Output the (X, Y) coordinate of the center of the cell containing the given text.  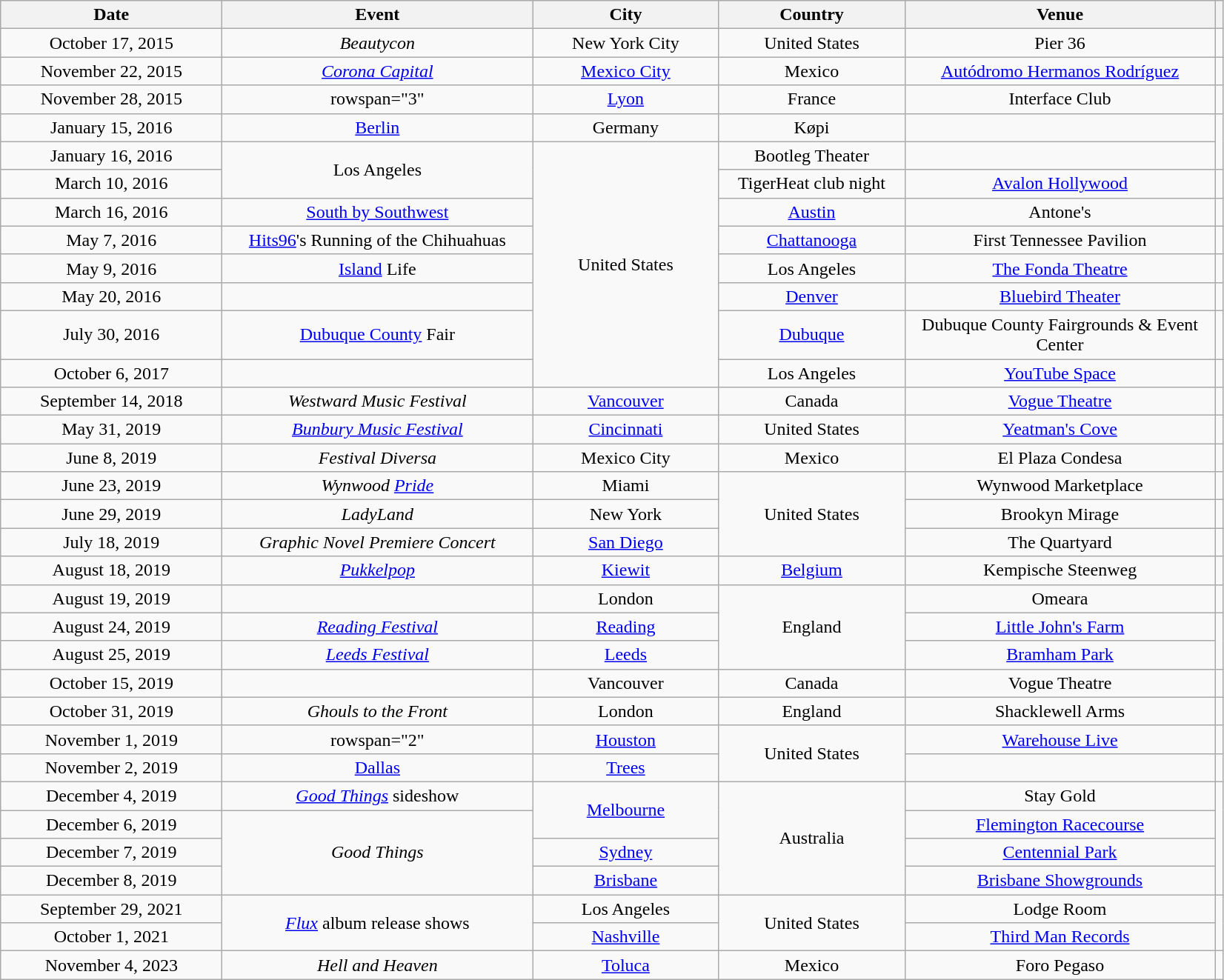
July 30, 2016 (111, 335)
Dubuque (812, 335)
October 6, 2017 (111, 373)
Reading Festival (378, 627)
Melbourne (625, 810)
June 8, 2019 (111, 458)
rowspan="2" (378, 739)
Event (378, 15)
Reading (625, 627)
Dallas (378, 767)
Pier 36 (1060, 43)
City (625, 15)
Køpi (812, 127)
Corona Capital (378, 71)
Bunbury Music Festival (378, 430)
The Fonda Theatre (1060, 268)
YouTube Space (1060, 373)
October 17, 2015 (111, 43)
Little John's Farm (1060, 627)
Autódromo Hermanos Rodríguez (1060, 71)
Ghouls to the Front (378, 711)
Stay Gold (1060, 796)
San Diego (625, 542)
Third Man Records (1060, 937)
Sydney (625, 853)
Cincinnati (625, 430)
Lyon (625, 99)
Lodge Room (1060, 909)
Beautycon (378, 43)
November 1, 2019 (111, 739)
rowspan="3" (378, 99)
June 23, 2019 (111, 486)
Omeara (1060, 599)
Trees (625, 767)
Hits96's Running of the Chihuahuas (378, 240)
Wynwood Pride (378, 486)
December 6, 2019 (111, 824)
France (812, 99)
May 9, 2016 (111, 268)
November 22, 2015 (111, 71)
El Plaza Condesa (1060, 458)
Leeds Festival (378, 655)
Centennial Park (1060, 853)
Date (111, 15)
September 14, 2018 (111, 401)
Venue (1060, 15)
Country (812, 15)
March 16, 2016 (111, 212)
Berlin (378, 127)
Australia (812, 838)
Bootleg Theater (812, 156)
Warehouse Live (1060, 739)
October 1, 2021 (111, 937)
December 4, 2019 (111, 796)
New York (625, 514)
TigerHeat club night (812, 184)
Good Things (378, 853)
Good Things sideshow (378, 796)
Miami (625, 486)
First Tennessee Pavilion (1060, 240)
New York City (625, 43)
September 29, 2021 (111, 909)
Kiewit (625, 570)
South by Southwest (378, 212)
May 20, 2016 (111, 296)
Shacklewell Arms (1060, 711)
The Quartyard (1060, 542)
Germany (625, 127)
December 8, 2019 (111, 881)
Graphic Novel Premiere Concert (378, 542)
Festival Diversa (378, 458)
March 10, 2016 (111, 184)
Flux album release shows (378, 923)
Toluca (625, 965)
Kempische Steenweg (1060, 570)
December 7, 2019 (111, 853)
Pukkelpop (378, 570)
July 18, 2019 (111, 542)
November 4, 2023 (111, 965)
Dubuque County Fairgrounds & Event Center (1060, 335)
August 25, 2019 (111, 655)
May 31, 2019 (111, 430)
Brisbane Showgrounds (1060, 881)
Brookyn Mirage (1060, 514)
Hell and Heaven (378, 965)
August 19, 2019 (111, 599)
Brisbane (625, 881)
January 15, 2016 (111, 127)
Bramham Park (1060, 655)
Interface Club (1060, 99)
August 18, 2019 (111, 570)
Westward Music Festival (378, 401)
Houston (625, 739)
Dubuque County Fair (378, 335)
Wynwood Marketplace (1060, 486)
Antone's (1060, 212)
LadyLand (378, 514)
Nashville (625, 937)
Foro Pegaso (1060, 965)
January 16, 2016 (111, 156)
Chattanooga (812, 240)
Belgium (812, 570)
Bluebird Theater (1060, 296)
October 15, 2019 (111, 683)
June 29, 2019 (111, 514)
Yeatman's Cove (1060, 430)
Leeds (625, 655)
Flemington Racecourse (1060, 824)
Austin (812, 212)
Island Life (378, 268)
November 2, 2019 (111, 767)
November 28, 2015 (111, 99)
Denver (812, 296)
October 31, 2019 (111, 711)
May 7, 2016 (111, 240)
Avalon Hollywood (1060, 184)
August 24, 2019 (111, 627)
